Identify which cell holds the provided text, then report its (X, Y) central coordinate. 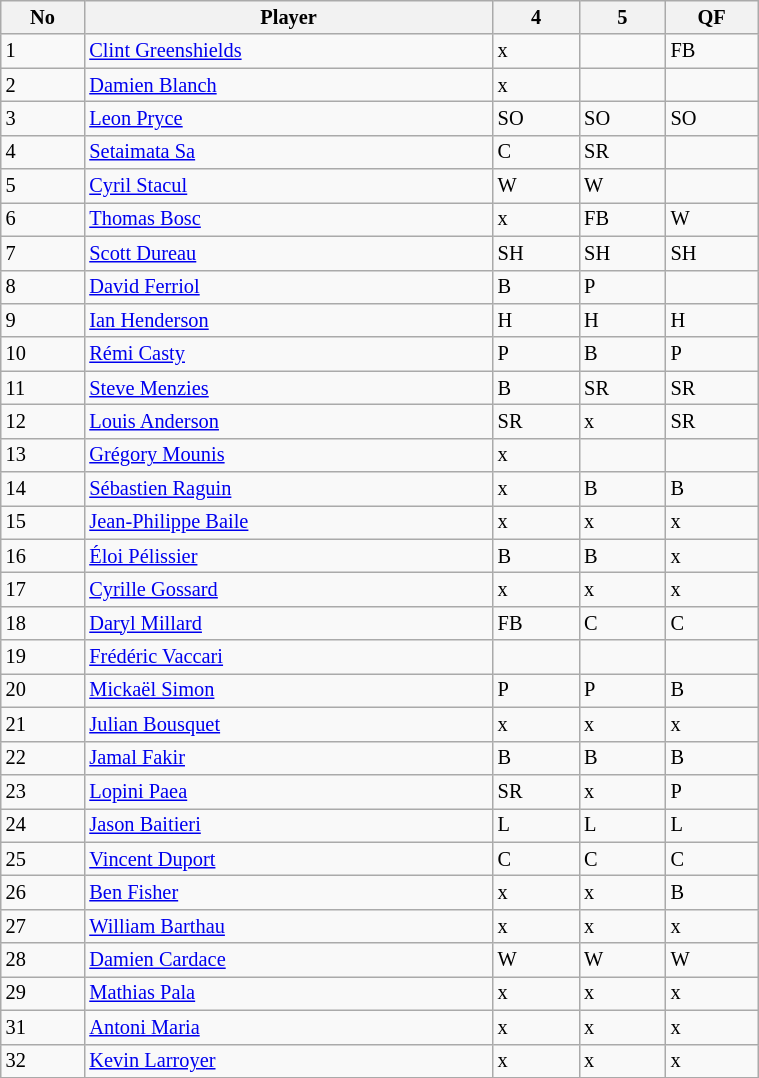
Cyrille Gossard (288, 589)
3 (43, 118)
Mickaël Simon (288, 690)
32 (43, 1061)
Steve Menzies (288, 388)
15 (43, 522)
28 (43, 960)
13 (43, 455)
Scott Dureau (288, 253)
Damien Blanch (288, 85)
31 (43, 1027)
20 (43, 690)
26 (43, 892)
Leon Pryce (288, 118)
29 (43, 993)
Julian Bousquet (288, 724)
QF (712, 17)
14 (43, 489)
Damien Cardace (288, 960)
Frédéric Vaccari (288, 657)
9 (43, 320)
Player (288, 17)
8 (43, 287)
Daryl Millard (288, 623)
Ian Henderson (288, 320)
21 (43, 724)
Kevin Larroyer (288, 1061)
7 (43, 253)
Cyril Stacul (288, 186)
22 (43, 758)
Jean-Philippe Baile (288, 522)
David Ferriol (288, 287)
1 (43, 51)
Louis Anderson (288, 421)
12 (43, 421)
Thomas Bosc (288, 219)
Lopini Paea (288, 791)
25 (43, 859)
10 (43, 354)
Rémi Casty (288, 354)
Éloi Pélissier (288, 556)
19 (43, 657)
2 (43, 85)
Antoni Maria (288, 1027)
16 (43, 556)
17 (43, 589)
No (43, 17)
Jamal Fakir (288, 758)
Jason Baitieri (288, 825)
Setaimata Sa (288, 152)
18 (43, 623)
Sébastien Raguin (288, 489)
27 (43, 926)
Vincent Duport (288, 859)
Clint Greenshields (288, 51)
23 (43, 791)
11 (43, 388)
24 (43, 825)
Mathias Pala (288, 993)
Ben Fisher (288, 892)
Grégory Mounis (288, 455)
6 (43, 219)
William Barthau (288, 926)
